Return [x, y] of the center of cell containing provided text 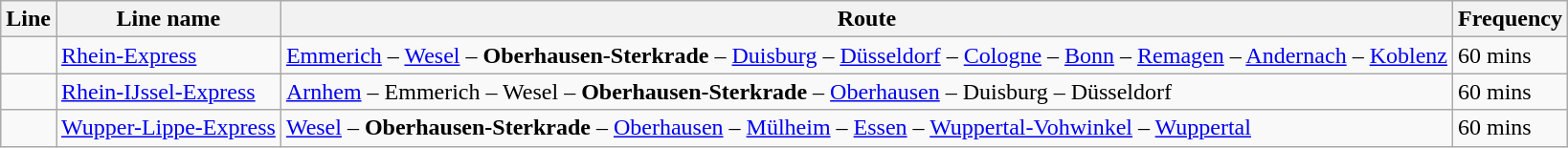
Rhein-Express [168, 55]
Rhein-IJssel-Express [168, 92]
Wesel – Oberhausen-Sterkrade – Oberhausen – Mülheim – Essen – Wuppertal-Vohwinkel – Wuppertal [866, 128]
Route [866, 19]
Emmerich – Wesel – Oberhausen-Sterkrade – Duisburg – Düsseldorf – Cologne – Bonn – Remagen – Andernach – Koblenz [866, 55]
Line name [168, 19]
Line [29, 19]
Frequency [1510, 19]
Arnhem – Emmerich – Wesel – Oberhausen-Sterkrade – Oberhausen – Duisburg – Düsseldorf [866, 92]
Wupper-Lippe-Express [168, 128]
